Capture the cell that displays the provided text and extract its [X, Y] central coordinate. 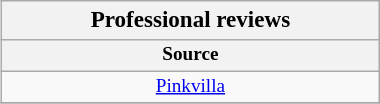
Source [191, 55]
Professional reviews [191, 20]
Pinkvilla [191, 87]
